Provide the (X, Y) coordinate of the cell's center where the given text is located.  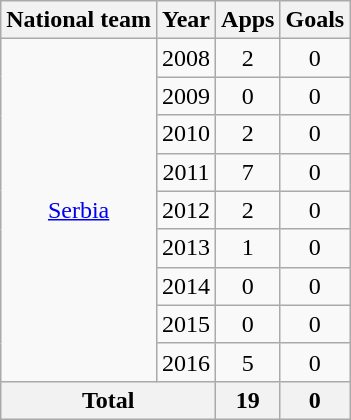
Goals (315, 20)
Year (186, 20)
Serbia (79, 210)
2013 (186, 248)
5 (248, 362)
2012 (186, 210)
1 (248, 248)
Apps (248, 20)
2011 (186, 172)
2016 (186, 362)
2015 (186, 324)
National team (79, 20)
2009 (186, 96)
19 (248, 400)
2008 (186, 58)
7 (248, 172)
Total (108, 400)
2014 (186, 286)
2010 (186, 134)
